Capture the cell that displays the provided text and extract its [X, Y] central coordinate. 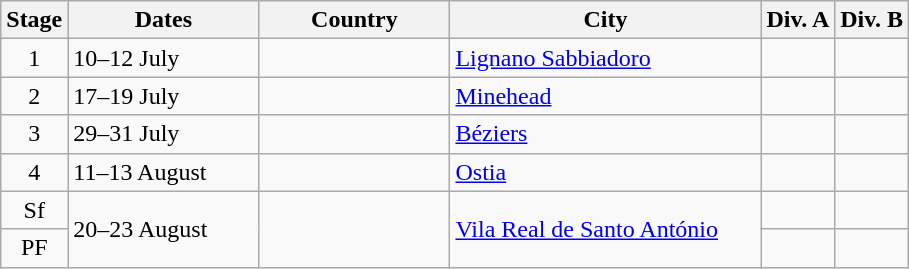
Sf [34, 210]
Minehead [606, 96]
17–19 July [164, 96]
2 [34, 96]
Lignano Sabbiadoro [606, 58]
Stage [34, 20]
Country [354, 20]
City [606, 20]
Ostia [606, 172]
Vila Real de Santo António [606, 229]
29–31 July [164, 134]
1 [34, 58]
Div. A [798, 20]
20–23 August [164, 229]
Béziers [606, 134]
PF [34, 248]
4 [34, 172]
3 [34, 134]
10–12 July [164, 58]
Div. B [872, 20]
11–13 August [164, 172]
Dates [164, 20]
